Locate the cell with the specified text and output its [x, y] center coordinate. 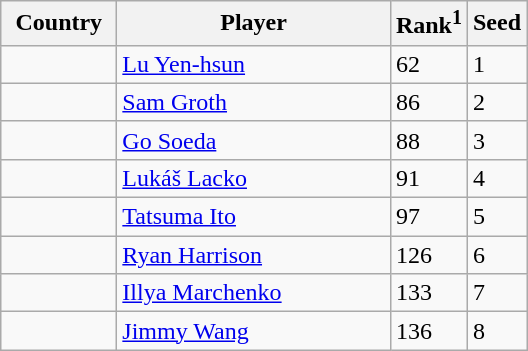
97 [428, 217]
6 [496, 255]
136 [428, 331]
91 [428, 178]
133 [428, 293]
4 [496, 178]
8 [496, 331]
126 [428, 255]
Tatsuma Ito [254, 217]
Jimmy Wang [254, 331]
Country [59, 24]
86 [428, 102]
2 [496, 102]
Player [254, 24]
3 [496, 140]
Sam Groth [254, 102]
62 [428, 64]
Lukáš Lacko [254, 178]
7 [496, 293]
5 [496, 217]
Illya Marchenko [254, 293]
Seed [496, 24]
Rank1 [428, 24]
1 [496, 64]
Lu Yen-hsun [254, 64]
Go Soeda [254, 140]
Ryan Harrison [254, 255]
88 [428, 140]
